Extract the (X, Y) coordinate from the center of the cell holding the provided text.  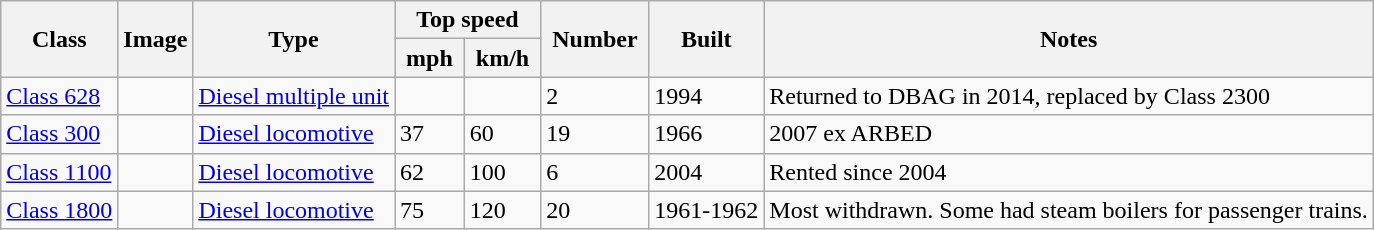
37 (430, 134)
75 (430, 210)
Most withdrawn. Some had steam boilers for passenger trains. (1069, 210)
Rented since 2004 (1069, 172)
Notes (1069, 39)
Class 628 (60, 96)
Class 300 (60, 134)
Diesel multiple unit (294, 96)
62 (430, 172)
Number (595, 39)
Class 1100 (60, 172)
19 (595, 134)
Class 1800 (60, 210)
1966 (706, 134)
2007 ex ARBED (1069, 134)
Type (294, 39)
60 (502, 134)
km/h (502, 58)
Top speed (468, 20)
1994 (706, 96)
1961-1962 (706, 210)
Returned to DBAG in 2014, replaced by Class 2300 (1069, 96)
6 (595, 172)
2 (595, 96)
20 (595, 210)
120 (502, 210)
Class (60, 39)
Built (706, 39)
100 (502, 172)
mph (430, 58)
2004 (706, 172)
Image (156, 39)
